Detect which cell encompasses the target text, then output its [X, Y] center coordinate. 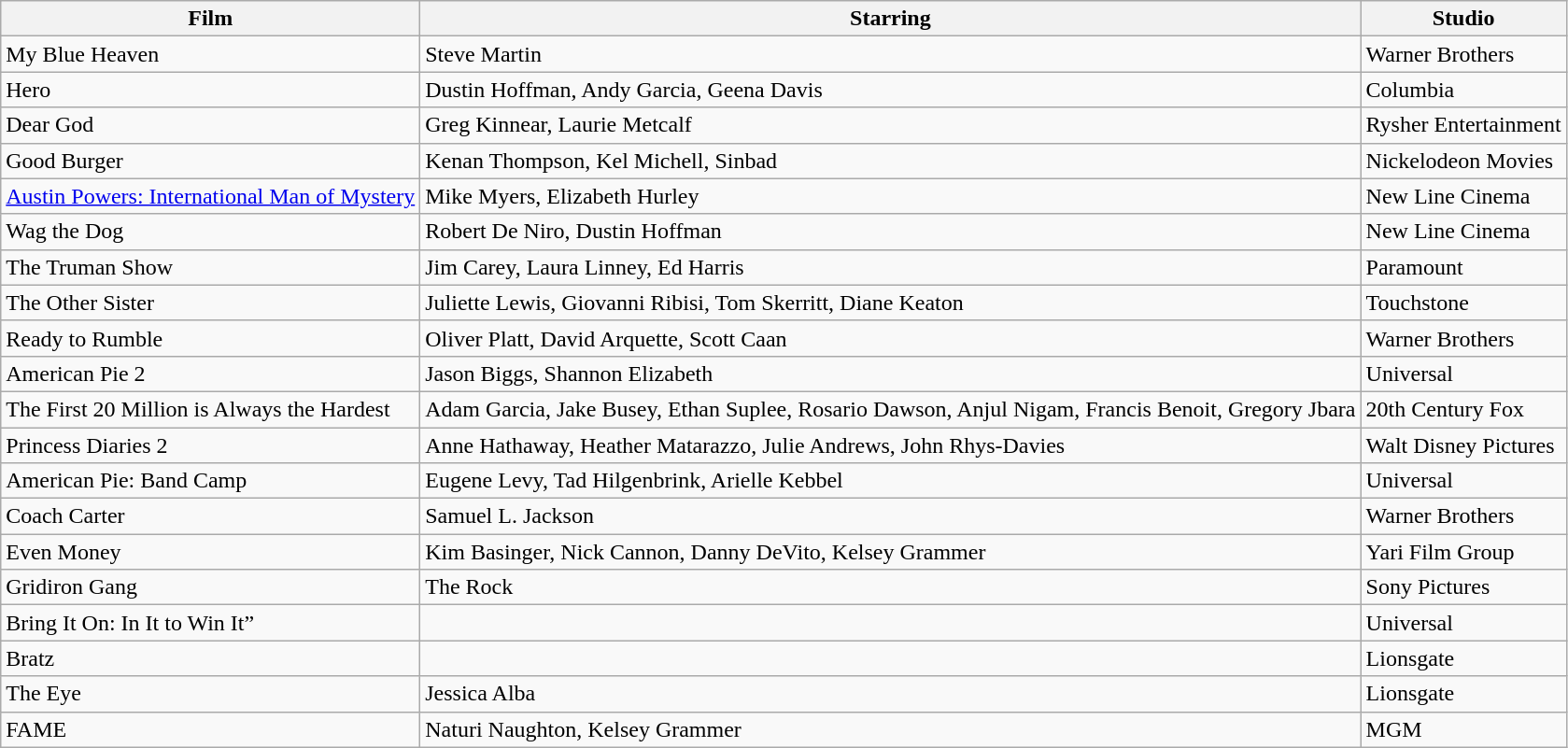
My Blue Heaven [211, 54]
The Truman Show [211, 267]
Starring [891, 19]
MGM [1463, 729]
Rysher Entertainment [1463, 125]
Touchstone [1463, 303]
Adam Garcia, Jake Busey, Ethan Suplee, Rosario Dawson, Anjul Nigam, Francis Benoit, Gregory Jbara [891, 409]
Coach Carter [211, 516]
Walt Disney Pictures [1463, 445]
The Rock [891, 587]
The Other Sister [211, 303]
Austin Powers: International Man of Mystery [211, 196]
Dustin Hoffman, Andy Garcia, Geena Davis [891, 90]
Dear God [211, 125]
Jessica Alba [891, 694]
Even Money [211, 552]
Kenan Thompson, Kel Michell, Sinbad [891, 161]
Gridiron Gang [211, 587]
Steve Martin [891, 54]
American Pie 2 [211, 374]
Greg Kinnear, Laurie Metcalf [891, 125]
Sony Pictures [1463, 587]
Good Burger [211, 161]
Eugene Levy, Tad Hilgenbrink, Arielle Kebbel [891, 481]
Paramount [1463, 267]
Princess Diaries 2 [211, 445]
Oliver Platt, David Arquette, Scott Caan [891, 338]
Naturi Naughton, Kelsey Grammer [891, 729]
FAME [211, 729]
Bring It On: In It to Win It” [211, 623]
Juliette Lewis, Giovanni Ribisi, Tom Skerritt, Diane Keaton [891, 303]
Yari Film Group [1463, 552]
Columbia [1463, 90]
Film [211, 19]
Robert De Niro, Dustin Hoffman [891, 232]
Mike Myers, Elizabeth Hurley [891, 196]
The First 20 Million is Always the Hardest [211, 409]
Hero [211, 90]
Jim Carey, Laura Linney, Ed Harris [891, 267]
Studio [1463, 19]
American Pie: Band Camp [211, 481]
Bratz [211, 658]
20th Century Fox [1463, 409]
Wag the Dog [211, 232]
Nickelodeon Movies [1463, 161]
Kim Basinger, Nick Cannon, Danny DeVito, Kelsey Grammer [891, 552]
Anne Hathaway, Heather Matarazzo, Julie Andrews, John Rhys-Davies [891, 445]
Jason Biggs, Shannon Elizabeth [891, 374]
Samuel L. Jackson [891, 516]
The Eye [211, 694]
Ready to Rumble [211, 338]
